Capture the cell that displays the provided text and extract its [X, Y] central coordinate. 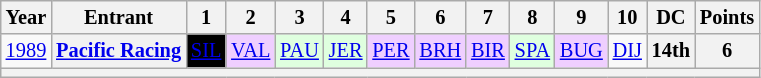
VAL [250, 51]
PAU [300, 51]
8 [532, 17]
7 [488, 17]
9 [582, 17]
JER [346, 51]
Pacific Racing [118, 51]
BIR [488, 51]
PER [390, 51]
4 [346, 17]
DC [671, 17]
Points [727, 17]
Year [26, 17]
10 [628, 17]
3 [300, 17]
1 [206, 17]
SIL [206, 51]
14th [671, 51]
DIJ [628, 51]
2 [250, 17]
SPA [532, 51]
5 [390, 17]
BUG [582, 51]
BRH [440, 51]
Entrant [118, 17]
1989 [26, 51]
